Search for the cell housing the specified text and yield its (x, y) center coordinate. 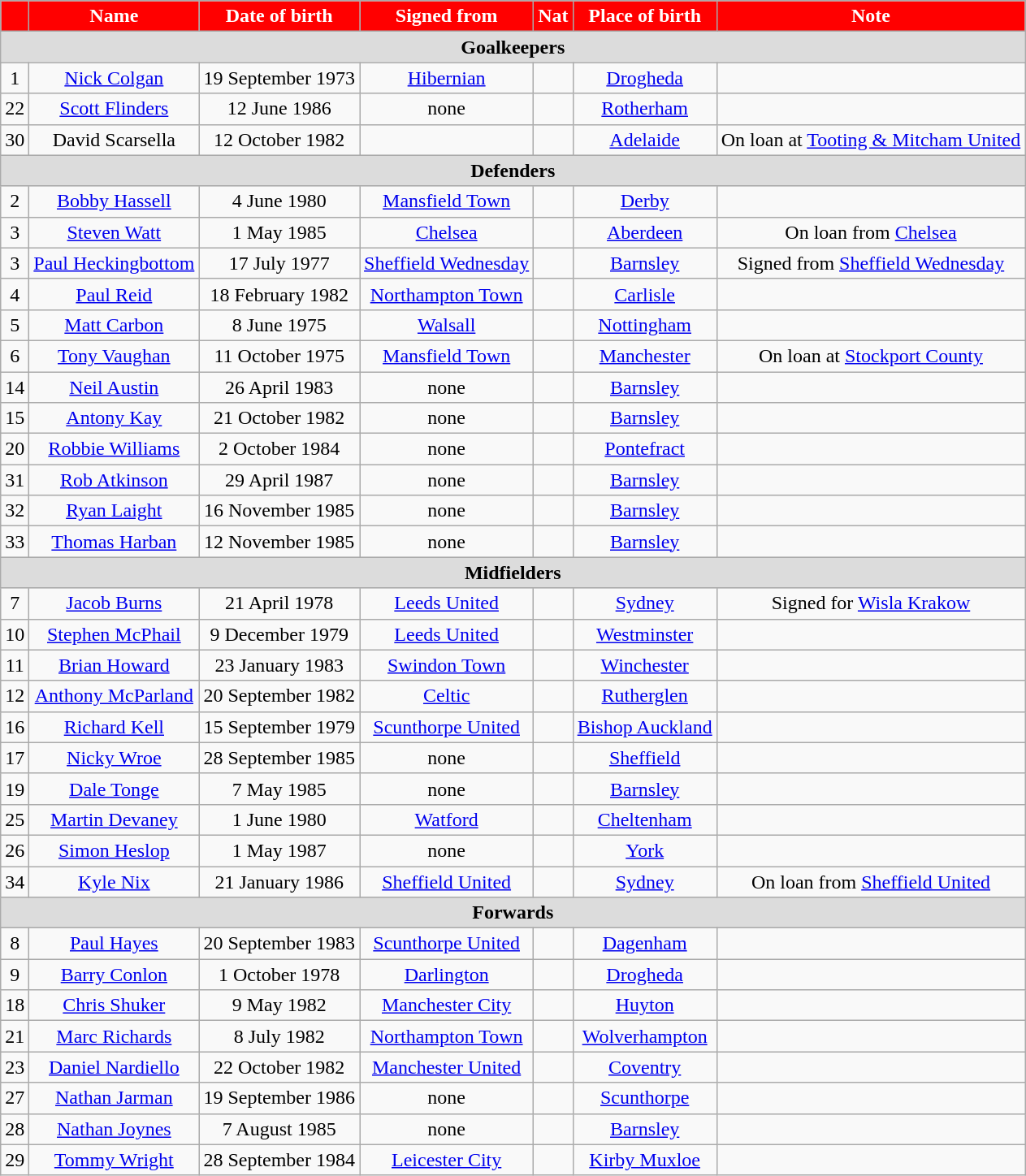
12 June 1986 (279, 109)
York (645, 850)
6 (15, 356)
18 (15, 1005)
12 November 1985 (279, 542)
Date of birth (279, 16)
8 (15, 944)
Pontefract (645, 449)
Name (114, 16)
Walsall (447, 325)
Kyle Nix (114, 881)
23 (15, 1067)
4 June 1980 (279, 201)
2 October 1984 (279, 449)
Aberdeen (645, 232)
Nottingham (645, 325)
Anthony McParland (114, 696)
Signed from (447, 16)
Paul Hayes (114, 944)
20 (15, 449)
Paul Heckingbottom (114, 263)
Adelaide (645, 140)
9 December 1979 (279, 634)
19 (15, 789)
Steven Watt (114, 232)
Swindon Town (447, 665)
Derby (645, 201)
Manchester United (447, 1067)
Jacob Burns (114, 603)
Note (871, 16)
Place of birth (645, 16)
Dale Tonge (114, 789)
David Scarsella (114, 140)
12 (15, 696)
Goalkeepers (513, 47)
Robbie Williams (114, 449)
On loan at Stockport County (871, 356)
Sheffield Wednesday (447, 263)
Cheltenham (645, 819)
Nathan Jarman (114, 1098)
Bishop Auckland (645, 727)
On loan from Sheffield United (871, 881)
Martin Devaney (114, 819)
Dagenham (645, 944)
29 April 1987 (279, 480)
Antony Kay (114, 418)
33 (15, 542)
21 (15, 1036)
27 (15, 1098)
28 September 1984 (279, 1160)
2 (15, 201)
Kirby Muxloe (645, 1160)
Matt Carbon (114, 325)
9 (15, 975)
Nicky Wroe (114, 758)
21 April 1978 (279, 603)
Chelsea (447, 232)
Nat (553, 16)
Signed from Sheffield Wednesday (871, 263)
Daniel Nardiello (114, 1067)
31 (15, 480)
Chris Shuker (114, 1005)
Richard Kell (114, 727)
26 (15, 850)
Simon Heslop (114, 850)
Signed for Wisla Krakow (871, 603)
19 September 1973 (279, 78)
32 (15, 511)
Ryan Laight (114, 511)
Nick Colgan (114, 78)
22 (15, 109)
10 (15, 634)
Neil Austin (114, 387)
16 November 1985 (279, 511)
Tommy Wright (114, 1160)
9 May 1982 (279, 1005)
Paul Reid (114, 294)
21 January 1986 (279, 881)
12 October 1982 (279, 140)
Westminster (645, 634)
Watford (447, 819)
19 September 1986 (279, 1098)
1 (15, 78)
Manchester (645, 356)
1 October 1978 (279, 975)
Midfielders (513, 573)
Rob Atkinson (114, 480)
14 (15, 387)
Wolverhampton (645, 1036)
Thomas Harban (114, 542)
1 May 1987 (279, 850)
28 September 1985 (279, 758)
Huyton (645, 1005)
Nathan Joynes (114, 1129)
Forwards (513, 913)
29 (15, 1160)
34 (15, 881)
Marc Richards (114, 1036)
16 (15, 727)
7 August 1985 (279, 1129)
1 June 1980 (279, 819)
7 (15, 603)
4 (15, 294)
Sheffield (645, 758)
15 September 1979 (279, 727)
Winchester (645, 665)
1 May 1985 (279, 232)
Tony Vaughan (114, 356)
Manchester City (447, 1005)
Rotherham (645, 109)
Leicester City (447, 1160)
30 (15, 140)
Celtic (447, 696)
7 May 1985 (279, 789)
8 July 1982 (279, 1036)
Darlington (447, 975)
18 February 1982 (279, 294)
On loan at Tooting & Mitcham United (871, 140)
17 (15, 758)
5 (15, 325)
28 (15, 1129)
20 September 1983 (279, 944)
20 September 1982 (279, 696)
15 (15, 418)
Bobby Hassell (114, 201)
Rutherglen (645, 696)
25 (15, 819)
Hibernian (447, 78)
11 (15, 665)
Carlisle (645, 294)
Scunthorpe (645, 1098)
Sheffield United (447, 881)
21 October 1982 (279, 418)
Defenders (513, 171)
11 October 1975 (279, 356)
Brian Howard (114, 665)
Scott Flinders (114, 109)
8 June 1975 (279, 325)
Barry Conlon (114, 975)
22 October 1982 (279, 1067)
Coventry (645, 1067)
17 July 1977 (279, 263)
26 April 1983 (279, 387)
23 January 1983 (279, 665)
On loan from Chelsea (871, 232)
Stephen McPhail (114, 634)
